Capture the cell that displays the provided text and extract its [X, Y] central coordinate. 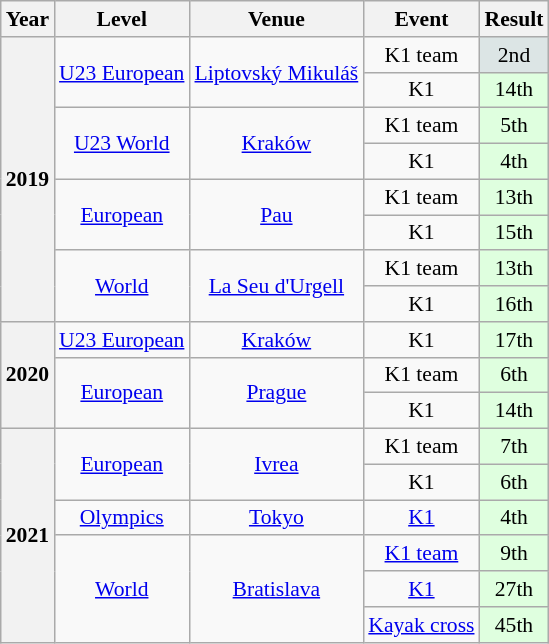
27th [514, 589]
2021 [28, 536]
Event [421, 19]
7th [514, 447]
Bratislava [276, 590]
Venue [276, 19]
5th [514, 126]
Ivrea [276, 464]
15th [514, 233]
2019 [28, 180]
Prague [276, 392]
Kayak cross [421, 625]
Olympics [122, 518]
Liptovský Mikuláš [276, 72]
2nd [514, 55]
Tokyo [276, 518]
U23 World [122, 144]
17th [514, 340]
9th [514, 554]
Level [122, 19]
2020 [28, 376]
Result [514, 19]
Year [28, 19]
16th [514, 304]
Pau [276, 214]
45th [514, 625]
La Seu d'Urgell [276, 286]
